Return the (X, Y) coordinate for the center point of the cell that contains the specified text.  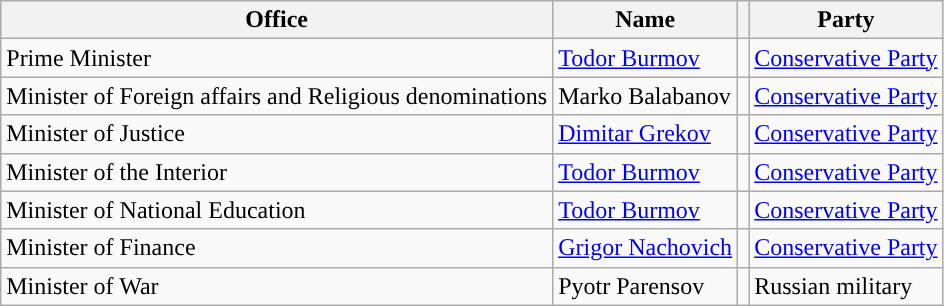
Grigor Nachovich (646, 248)
Marko Balabanov (646, 96)
Name (646, 20)
Minister of War (277, 286)
Minister of Finance (277, 248)
Party (846, 20)
Prime Minister (277, 58)
Minister of National Education (277, 210)
Office (277, 20)
Minister of the Interior (277, 172)
Minister of Justice (277, 134)
Russian military (846, 286)
Dimitar Grekov (646, 134)
Pyotr Parensov (646, 286)
Minister of Foreign affairs and Religious denominations (277, 96)
